Capture the cell that displays the provided text and extract its (x, y) central coordinate. 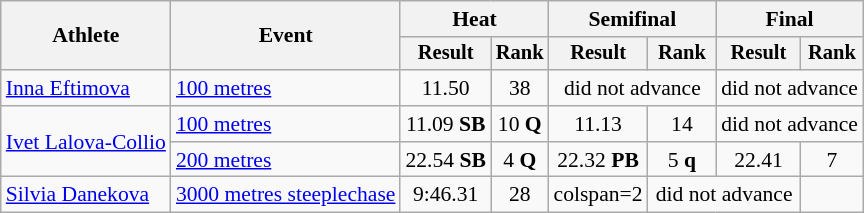
Final (790, 19)
22.41 (758, 160)
Inna Eftimova (86, 88)
7 (832, 160)
38 (520, 88)
Silvia Danekova (86, 195)
22.32 PB (598, 160)
10 Q (520, 124)
Event (286, 36)
11.09 SB (446, 124)
Ivet Lalova-Collio (86, 142)
Heat (474, 19)
22.54 SB (446, 160)
200 metres (286, 160)
3000 metres steeplechase (286, 195)
Semifinal (633, 19)
colspan=2 (598, 195)
11.50 (446, 88)
28 (520, 195)
14 (682, 124)
4 Q (520, 160)
5 q (682, 160)
11.13 (598, 124)
Athlete (86, 36)
9:46.31 (446, 195)
